Detect which cell encompasses the target text, then output its (x, y) center coordinate. 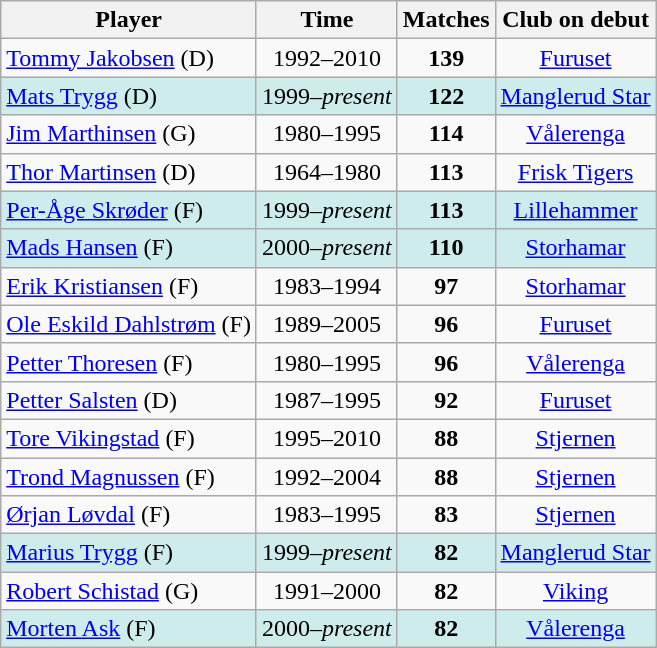
Thor Martinsen (D) (129, 172)
Mads Hansen (F) (129, 248)
1991–2000 (326, 591)
Time (326, 20)
1964–1980 (326, 172)
1989–2005 (326, 324)
Trond Magnussen (F) (129, 477)
Player (129, 20)
Ole Eskild Dahlstrøm (F) (129, 324)
1995–2010 (326, 438)
122 (446, 96)
Petter Thoresen (F) (129, 362)
Lillehammer (576, 210)
Club on debut (576, 20)
Mats Trygg (D) (129, 96)
Marius Trygg (F) (129, 553)
114 (446, 134)
Frisk Tigers (576, 172)
1983–1994 (326, 286)
Tore Vikingstad (F) (129, 438)
Viking (576, 591)
110 (446, 248)
97 (446, 286)
Matches (446, 20)
Morten Ask (F) (129, 629)
1983–1995 (326, 515)
1987–1995 (326, 400)
Per-Åge Skrøder (F) (129, 210)
1992–2010 (326, 58)
92 (446, 400)
Robert Schistad (G) (129, 591)
Tommy Jakobsen (D) (129, 58)
Jim Marthinsen (G) (129, 134)
Petter Salsten (D) (129, 400)
Ørjan Løvdal (F) (129, 515)
139 (446, 58)
Erik Kristiansen (F) (129, 286)
1992–2004 (326, 477)
83 (446, 515)
